Pinpoint the cell where the given text exists, returning its (x, y) midpoint coordinate. 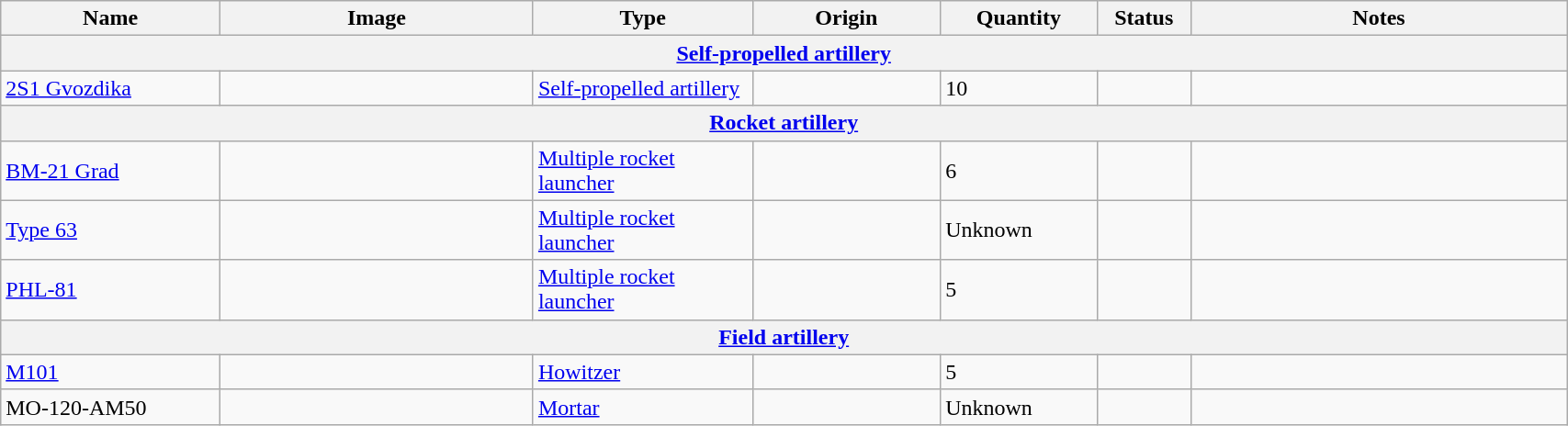
Howitzer (643, 372)
10 (1019, 88)
Rocket artillery (784, 123)
Image (377, 18)
Status (1144, 18)
Quantity (1019, 18)
MO-120-AM50 (110, 407)
Notes (1378, 18)
Mortar (643, 407)
M101 (110, 372)
2S1 Gvozdika (110, 88)
Field artillery (784, 337)
Type (643, 18)
Type 63 (110, 230)
Name (110, 18)
Origin (847, 18)
6 (1019, 171)
PHL-81 (110, 290)
BM-21 Grad (110, 171)
